Return the (X, Y) coordinate for the center point of the cell that contains the specified text.  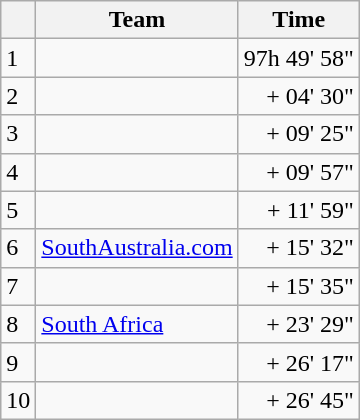
7 (18, 286)
+ 09' 57" (298, 172)
+ 26' 45" (298, 400)
3 (18, 134)
8 (18, 324)
SouthAustralia.com (137, 248)
1 (18, 58)
Team (137, 20)
+ 11' 59" (298, 210)
4 (18, 172)
5 (18, 210)
+ 15' 35" (298, 286)
+ 23' 29" (298, 324)
+ 09' 25" (298, 134)
10 (18, 400)
+ 15' 32" (298, 248)
97h 49' 58" (298, 58)
Time (298, 20)
+ 04' 30" (298, 96)
6 (18, 248)
9 (18, 362)
2 (18, 96)
+ 26' 17" (298, 362)
South Africa (137, 324)
